Capture the cell that displays the provided text and extract its [x, y] central coordinate. 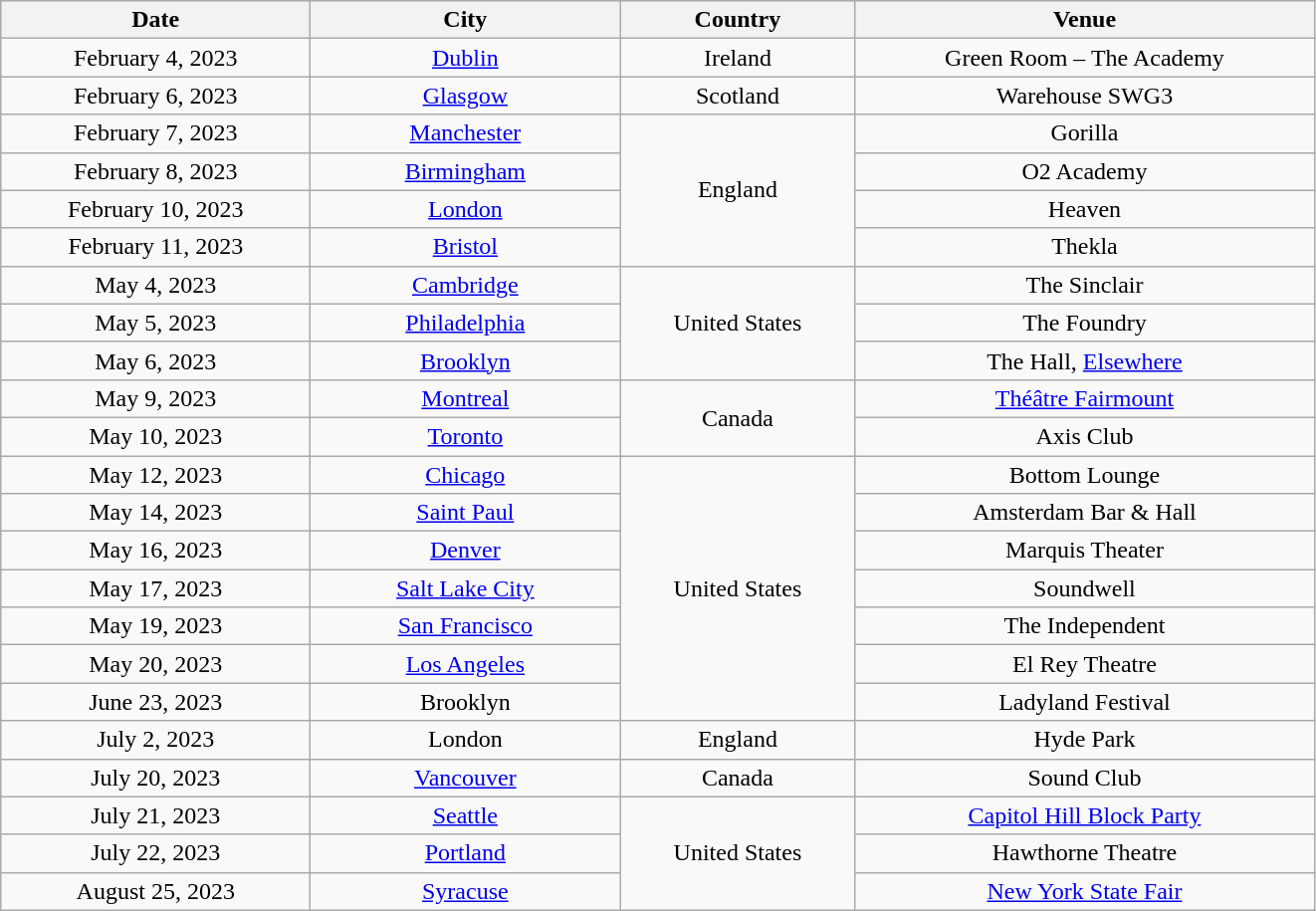
Bottom Lounge [1085, 475]
May 4, 2023 [155, 285]
May 9, 2023 [155, 398]
Thekla [1085, 247]
Ladyland Festival [1085, 702]
July 2, 2023 [155, 740]
Warehouse SWG3 [1085, 96]
Date [155, 20]
May 10, 2023 [155, 436]
February 8, 2023 [155, 171]
Birmingham [466, 171]
July 22, 2023 [155, 853]
Green Room – The Academy [1085, 58]
May 17, 2023 [155, 588]
San Francisco [466, 626]
Manchester [466, 133]
February 7, 2023 [155, 133]
Bristol [466, 247]
June 23, 2023 [155, 702]
Ireland [738, 58]
Soundwell [1085, 588]
Venue [1085, 20]
Hawthorne Theatre [1085, 853]
Cambridge [466, 285]
Sound Club [1085, 778]
The Foundry [1085, 323]
February 10, 2023 [155, 209]
May 16, 2023 [155, 551]
Portland [466, 853]
May 6, 2023 [155, 360]
August 25, 2023 [155, 891]
Amsterdam Bar & Hall [1085, 513]
The Hall, Elsewhere [1085, 360]
May 19, 2023 [155, 626]
Montreal [466, 398]
Denver [466, 551]
City [466, 20]
Vancouver [466, 778]
Dublin [466, 58]
May 20, 2023 [155, 664]
Salt Lake City [466, 588]
May 14, 2023 [155, 513]
The Independent [1085, 626]
Théâtre Fairmount [1085, 398]
Glasgow [466, 96]
February 6, 2023 [155, 96]
Hyde Park [1085, 740]
Seattle [466, 815]
Toronto [466, 436]
May 12, 2023 [155, 475]
Capitol Hill Block Party [1085, 815]
Scotland [738, 96]
Saint Paul [466, 513]
February 4, 2023 [155, 58]
July 20, 2023 [155, 778]
New York State Fair [1085, 891]
O2 Academy [1085, 171]
The Sinclair [1085, 285]
Chicago [466, 475]
Los Angeles [466, 664]
Syracuse [466, 891]
Gorilla [1085, 133]
Heaven [1085, 209]
July 21, 2023 [155, 815]
Marquis Theater [1085, 551]
Axis Club [1085, 436]
May 5, 2023 [155, 323]
El Rey Theatre [1085, 664]
February 11, 2023 [155, 247]
Country [738, 20]
Philadelphia [466, 323]
